Identify which cell holds the provided text, then report its [x, y] central coordinate. 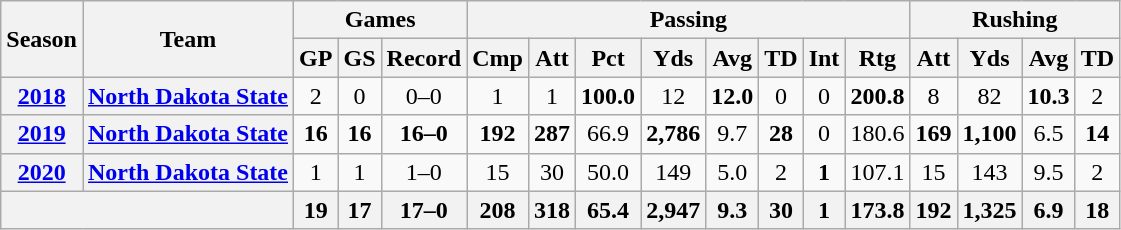
173.8 [878, 210]
287 [552, 134]
2020 [42, 172]
10.3 [1048, 96]
208 [498, 210]
65.4 [608, 210]
Record [424, 58]
Int [824, 58]
14 [1097, 134]
200.8 [878, 96]
6.5 [1048, 134]
143 [990, 172]
9.3 [732, 210]
Games [380, 20]
2018 [42, 96]
0–0 [424, 96]
16–0 [424, 134]
66.9 [608, 134]
Passing [688, 20]
9.5 [1048, 172]
12 [674, 96]
Team [188, 39]
17 [360, 210]
82 [990, 96]
8 [934, 96]
1,325 [990, 210]
9.7 [732, 134]
28 [781, 134]
318 [552, 210]
100.0 [608, 96]
1,100 [990, 134]
Rushing [1015, 20]
180.6 [878, 134]
50.0 [608, 172]
19 [316, 210]
5.0 [732, 172]
2,786 [674, 134]
GS [360, 58]
12.0 [732, 96]
Rtg [878, 58]
Pct [608, 58]
6.9 [1048, 210]
GP [316, 58]
Season [42, 39]
Cmp [498, 58]
17–0 [424, 210]
18 [1097, 210]
2019 [42, 134]
169 [934, 134]
107.1 [878, 172]
1–0 [424, 172]
149 [674, 172]
2,947 [674, 210]
